Provide the (x, y) coordinate of the cell's center where the given text is located.  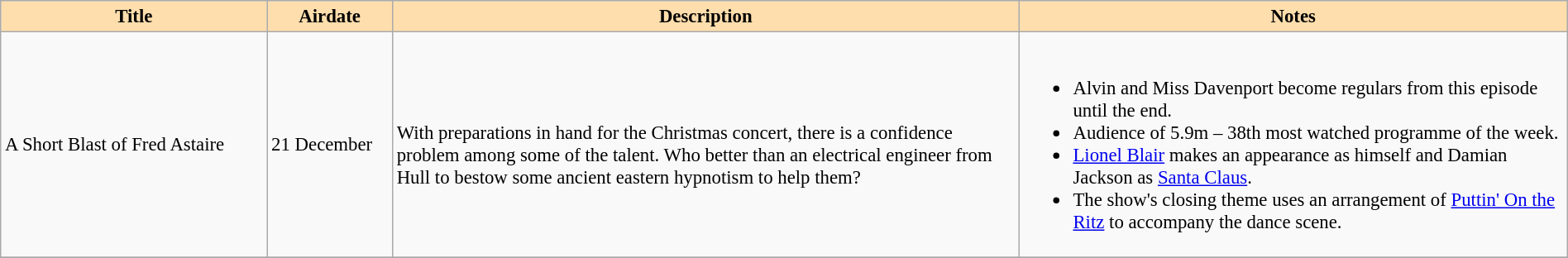
Notes (1293, 17)
Title (134, 17)
Airdate (330, 17)
A Short Blast of Fred Astaire (134, 145)
Description (705, 17)
21 December (330, 145)
